Identify which cell holds the provided text, then report its [X, Y] central coordinate. 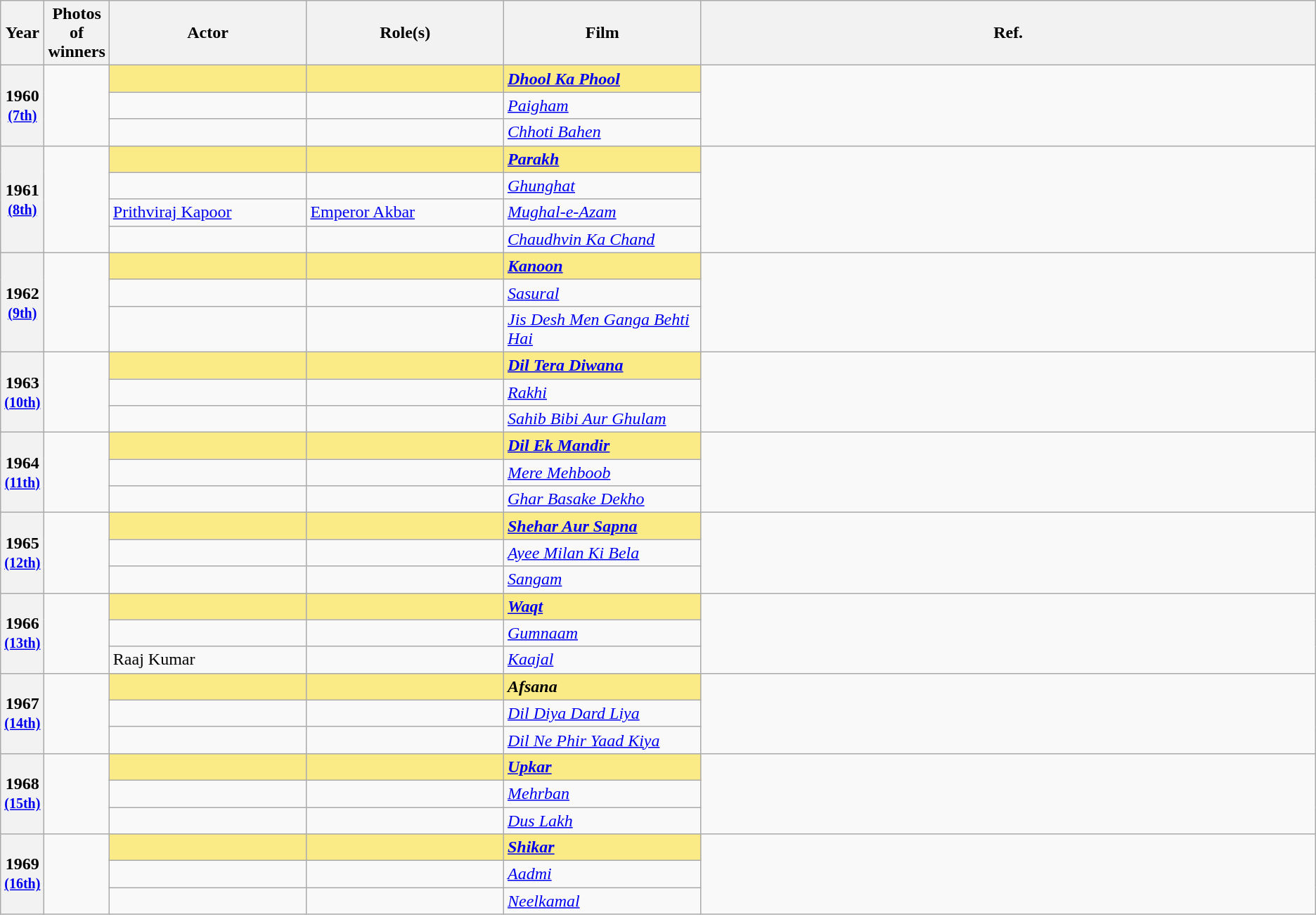
Role(s) [405, 33]
Ghunghat [602, 186]
Raaj Kumar [208, 660]
Dhool Ka Phool [602, 79]
1968 (15th) [22, 793]
Waqt [602, 606]
Gumnaam [602, 633]
Sangam [602, 580]
Year [22, 33]
Rakhi [602, 392]
Shehar Aur Sapna [602, 526]
1962(9th) [22, 302]
1965 (12th) [22, 553]
Prithviraj Kapoor [208, 212]
Chhoti Bahen [602, 132]
1967 (14th) [22, 713]
Kanoon [602, 266]
Shikar [602, 847]
Mughal-e-Azam [602, 212]
Mere Mehboob [602, 473]
Upkar [602, 767]
Sahib Bibi Aur Ghulam [602, 419]
Dil Diya Dard Liya [602, 713]
1963(10th) [22, 392]
Kaajal [602, 660]
Parakh [602, 159]
Mehrban [602, 793]
Jis Desh Men Ganga Behti Hai [602, 329]
Ghar Basake Dekho [602, 499]
Film [602, 33]
Actor [208, 33]
Dus Lakh [602, 821]
Ref. [1008, 33]
1964(11th) [22, 473]
1961 (8th) [22, 199]
Paigham [602, 105]
1966 (13th) [22, 633]
Afsana [602, 686]
Aadmi [602, 874]
Dil Ne Phir Yaad Kiya [602, 740]
Dil Tera Diwana [602, 365]
Dil Ek Mandir [602, 446]
Neelkamal [602, 901]
Sasural [602, 293]
Ayee Milan Ki Bela [602, 553]
1960 (7th) [22, 105]
Emperor Akbar [405, 212]
Photos of winners [77, 33]
Chaudhvin Ka Chand [602, 239]
1969 (16th) [22, 874]
